Pinpoint the cell where the given text exists, returning its (X, Y) midpoint coordinate. 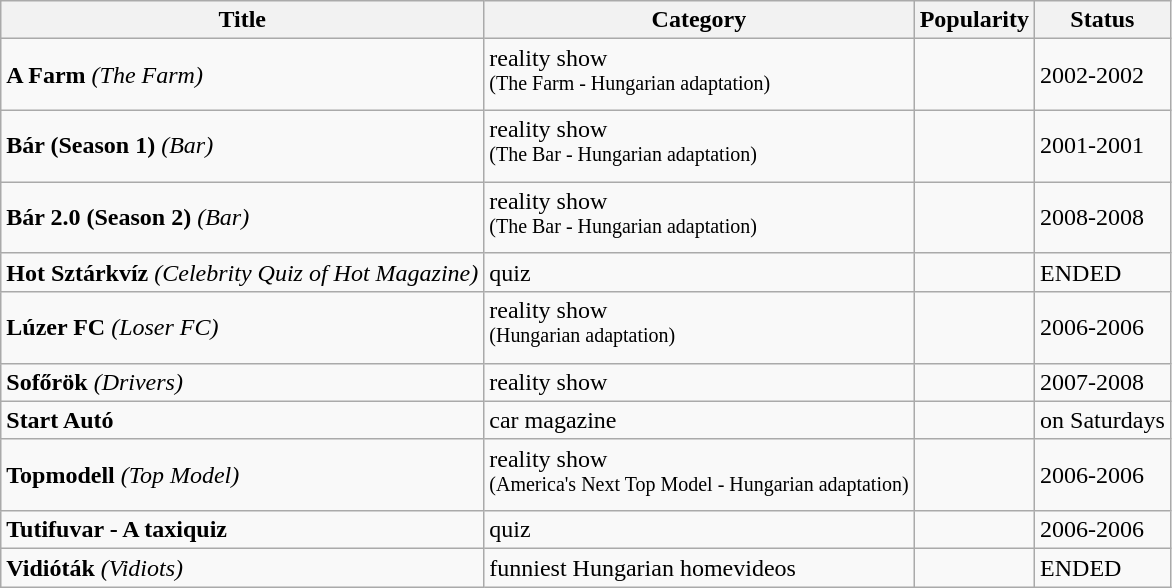
Vidióták (Vidiots) (242, 568)
reality show (699, 382)
on Saturdays (1103, 420)
Start Autó (242, 420)
car magazine (699, 420)
Hot Sztárkvíz (Celebrity Quiz of Hot Magazine) (242, 272)
reality show(Hungarian adaptation) (699, 328)
Bár (Season 1) (Bar) (242, 146)
Tutifuvar - A taxiquiz (242, 530)
2008-2008 (1103, 218)
Lúzer FC (Loser FC) (242, 328)
Popularity (974, 20)
2002-2002 (1103, 75)
Status (1103, 20)
Bár 2.0 (Season 2) (Bar) (242, 218)
Topmodell (Top Model) (242, 475)
funniest Hungarian homevideos (699, 568)
reality show(America's Next Top Model - Hungarian adaptation) (699, 475)
Category (699, 20)
A Farm (The Farm) (242, 75)
Sofőrök (Drivers) (242, 382)
Title (242, 20)
2007-2008 (1103, 382)
2001-2001 (1103, 146)
reality show(The Farm - Hungarian adaptation) (699, 75)
